Identify which cell holds the provided text, then report its (X, Y) central coordinate. 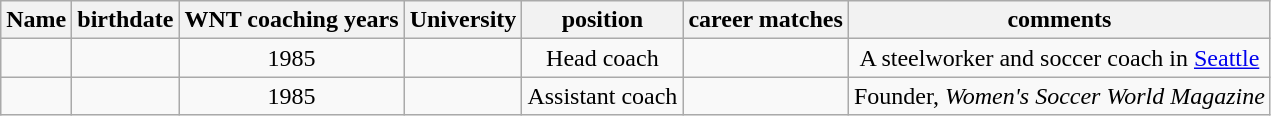
Founder, Women's Soccer World Magazine (1059, 96)
University (463, 20)
A steelworker and soccer coach in Seattle (1059, 58)
career matches (766, 20)
comments (1059, 20)
Head coach (602, 58)
birthdate (126, 20)
position (602, 20)
Assistant coach (602, 96)
Name (36, 20)
WNT coaching years (292, 20)
